Return [X, Y] of the center of cell containing provided text 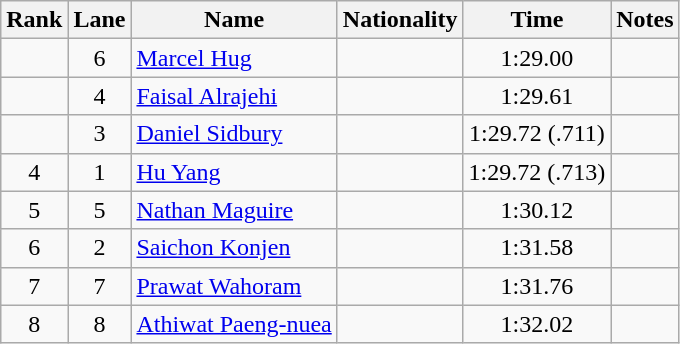
1:29.72 (.713) [537, 172]
1:30.12 [537, 210]
Nathan Maguire [234, 210]
Athiwat Paeng-nuea [234, 324]
Nationality [400, 20]
1 [100, 172]
Notes [645, 20]
Prawat Wahoram [234, 286]
Name [234, 20]
2 [100, 248]
Faisal Alrajehi [234, 96]
1:29.72 (.711) [537, 134]
3 [100, 134]
Rank [34, 20]
Time [537, 20]
1:29.61 [537, 96]
Marcel Hug [234, 58]
1:29.00 [537, 58]
1:31.76 [537, 286]
1:31.58 [537, 248]
Saichon Konjen [234, 248]
Hu Yang [234, 172]
Daniel Sidbury [234, 134]
Lane [100, 20]
1:32.02 [537, 324]
